Scan for the cell matching the given text and deliver its [X, Y] coordinate at center. 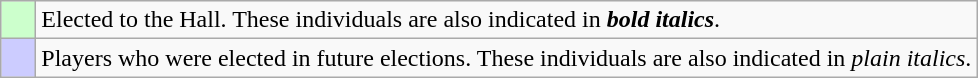
Players who were elected in future elections. These individuals are also indicated in plain italics. [506, 58]
Elected to the Hall. These individuals are also indicated in bold italics. [506, 20]
